Return the [x, y] coordinate for the center point of the cell that contains the specified text.  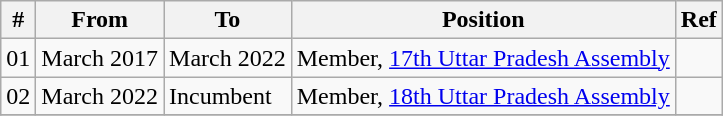
Member, 18th Uttar Pradesh Assembly [483, 96]
01 [18, 58]
March 2017 [100, 58]
Member, 17th Uttar Pradesh Assembly [483, 58]
Ref [698, 20]
To [228, 20]
Position [483, 20]
02 [18, 96]
# [18, 20]
Incumbent [228, 96]
From [100, 20]
